Provide the (x, y) coordinate of the cell's center where the given text is located.  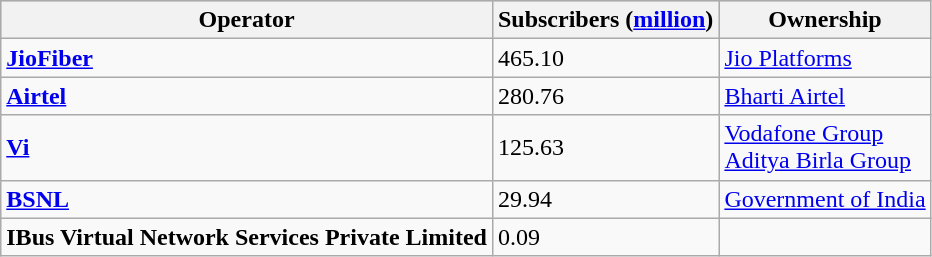
280.76 (605, 96)
Airtel (247, 96)
465.10 (605, 58)
Jio Platforms (825, 58)
Ownership (825, 20)
29.94 (605, 199)
JioFiber (247, 58)
IBus Virtual Network Services Private Limited (247, 237)
BSNL (247, 199)
Vi (247, 148)
125.63 (605, 148)
Bharti Airtel (825, 96)
Government of India (825, 199)
Subscribers (million) (605, 20)
Operator (247, 20)
Vodafone GroupAditya Birla Group (825, 148)
0.09 (605, 237)
